Return the [x, y] coordinate for the center point of the cell that contains the specified text.  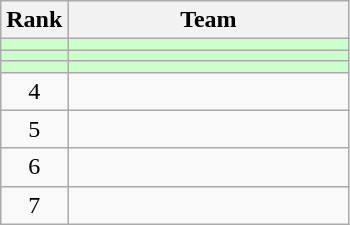
4 [34, 91]
Team [208, 20]
6 [34, 167]
5 [34, 129]
Rank [34, 20]
7 [34, 205]
